For the text-containing cell, return its midpoint in [x, y] coordinate format. 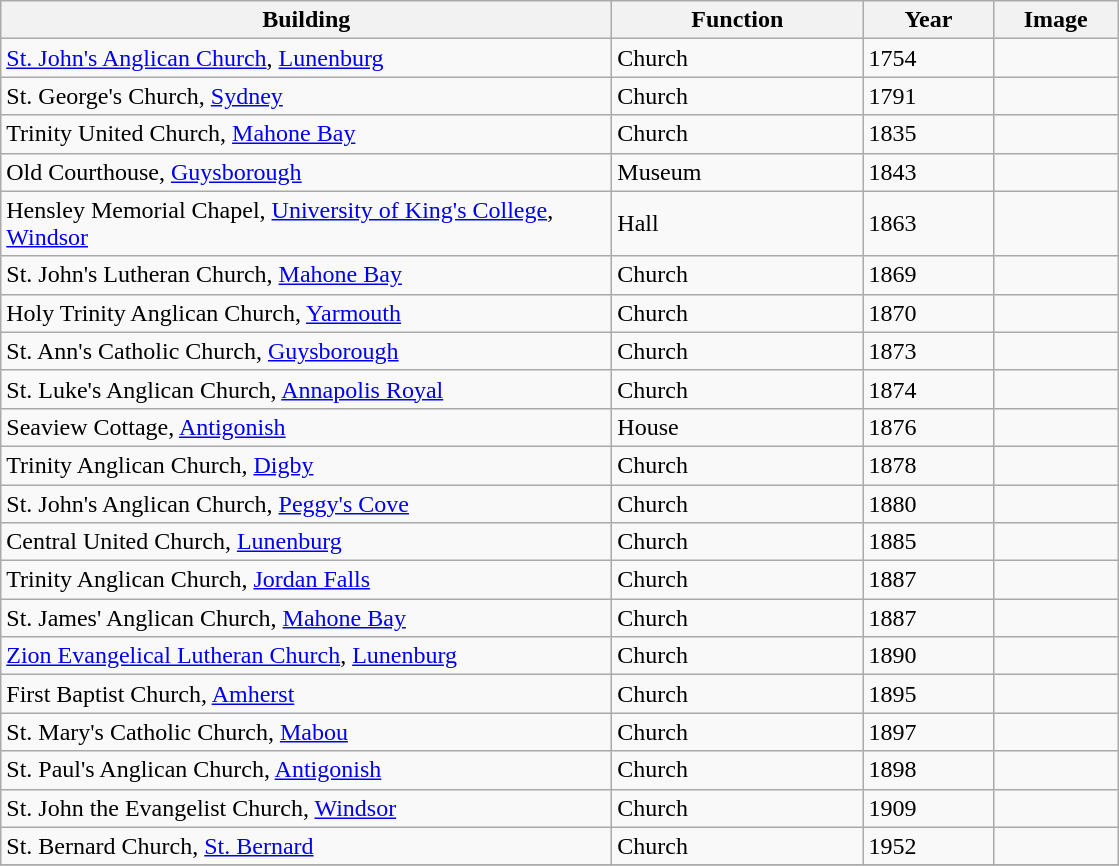
Seaview Cottage, Antigonish [306, 427]
Trinity Anglican Church, Digby [306, 465]
1952 [928, 846]
St. Paul's Anglican Church, Antigonish [306, 770]
1791 [928, 96]
Image [1056, 20]
Year [928, 20]
St. Bernard Church, St. Bernard [306, 846]
Old Courthouse, Guysborough [306, 172]
St. James' Anglican Church, Mahone Bay [306, 618]
House [738, 427]
1890 [928, 656]
1876 [928, 427]
Museum [738, 172]
Hensley Memorial Chapel, University of King's College, Windsor [306, 224]
1880 [928, 503]
1873 [928, 351]
Trinity United Church, Mahone Bay [306, 134]
Holy Trinity Anglican Church, Yarmouth [306, 313]
1863 [928, 224]
1885 [928, 542]
1870 [928, 313]
St. Ann's Catholic Church, Guysborough [306, 351]
1895 [928, 694]
1909 [928, 808]
St. George's Church, Sydney [306, 96]
St. Luke's Anglican Church, Annapolis Royal [306, 389]
1843 [928, 172]
St. John's Lutheran Church, Mahone Bay [306, 275]
1869 [928, 275]
St. Mary's Catholic Church, Mabou [306, 732]
St. John's Anglican Church, Lunenburg [306, 58]
St. John's Anglican Church, Peggy's Cove [306, 503]
Trinity Anglican Church, Jordan Falls [306, 580]
Zion Evangelical Lutheran Church, Lunenburg [306, 656]
1874 [928, 389]
1898 [928, 770]
Building [306, 20]
1835 [928, 134]
St. John the Evangelist Church, Windsor [306, 808]
Function [738, 20]
Hall [738, 224]
1897 [928, 732]
1878 [928, 465]
1754 [928, 58]
First Baptist Church, Amherst [306, 694]
Central United Church, Lunenburg [306, 542]
